Capture the cell that displays the provided text and extract its [X, Y] central coordinate. 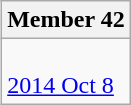
2014 Oct 8 [66, 72]
Member 42 [66, 20]
